Search for the cell housing the specified text and yield its (x, y) center coordinate. 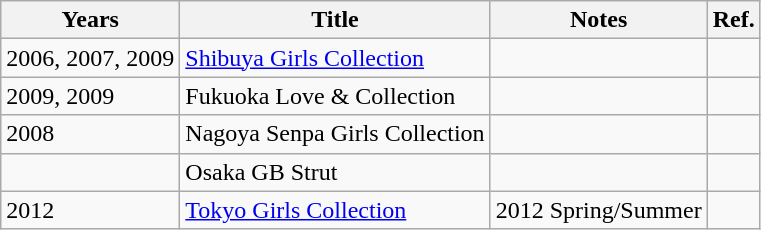
Title (335, 20)
Tokyo Girls Collection (335, 210)
2009, 2009 (90, 96)
2008 (90, 134)
2012 Spring/Summer (598, 210)
2012 (90, 210)
Osaka GB Strut (335, 172)
Notes (598, 20)
Ref. (734, 20)
Nagoya Senpa Girls Collection (335, 134)
2006, 2007, 2009 (90, 58)
Years (90, 20)
Shibuya Girls Collection (335, 58)
Fukuoka Love & Collection (335, 96)
